Identify which cell holds the provided text, then report its [X, Y] central coordinate. 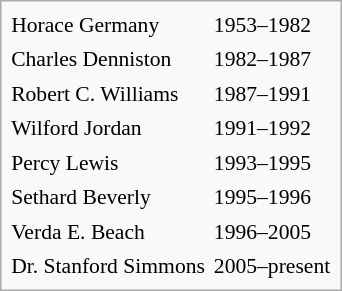
2005–present [272, 266]
Robert C. Williams [108, 94]
Percy Lewis [108, 163]
1995–1996 [272, 197]
Horace Germany [108, 25]
1982–1987 [272, 59]
1993–1995 [272, 163]
1953–1982 [272, 25]
Dr. Stanford Simmons [108, 266]
Charles Denniston [108, 59]
Verda E. Beach [108, 232]
Wilford Jordan [108, 128]
Sethard Beverly [108, 197]
1991–1992 [272, 128]
1996–2005 [272, 232]
1987–1991 [272, 94]
